Provide the [x, y] coordinate of the cell's center where the given text is located.  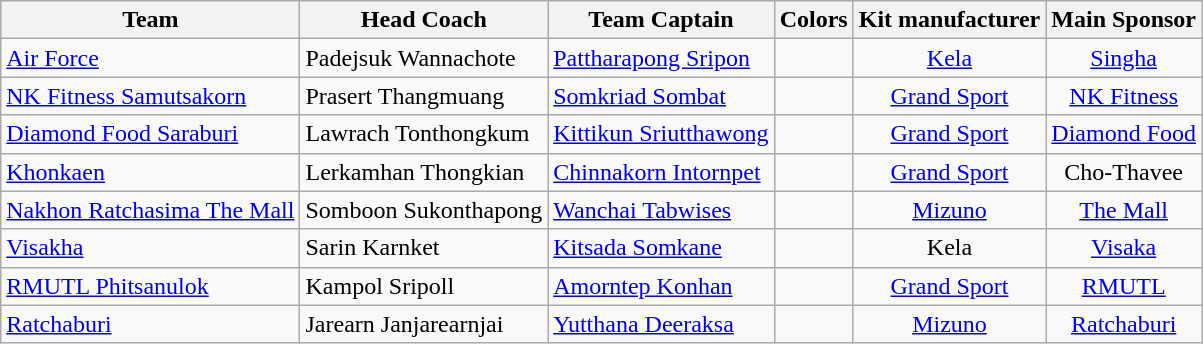
Nakhon Ratchasima The Mall [150, 210]
Prasert Thangmuang [424, 96]
Khonkaen [150, 172]
Head Coach [424, 20]
Lerkamhan Thongkian [424, 172]
Kitsada Somkane [661, 248]
Team Captain [661, 20]
Yutthana Deeraksa [661, 324]
NK Fitness Samutsakorn [150, 96]
The Mall [1124, 210]
Kit manufacturer [950, 20]
Visaka [1124, 248]
Lawrach Tonthongkum [424, 134]
Pattharapong Sripon [661, 58]
Diamond Food [1124, 134]
Colors [814, 20]
Padejsuk Wannachote [424, 58]
Wanchai Tabwises [661, 210]
RMUTL [1124, 286]
Amorntep Konhan [661, 286]
Somboon Sukonthapong [424, 210]
Somkriad Sombat [661, 96]
Visakha [150, 248]
Cho-Thavee [1124, 172]
Main Sponsor [1124, 20]
Kittikun Sriutthawong [661, 134]
Kampol Sripoll [424, 286]
Chinnakorn Intornpet [661, 172]
Singha [1124, 58]
Jarearn Janjarearnjai [424, 324]
RMUTL Phitsanulok [150, 286]
NK Fitness [1124, 96]
Team [150, 20]
Sarin Karnket [424, 248]
Air Force [150, 58]
Diamond Food Saraburi [150, 134]
